Determine the [X, Y] coordinate at the center of the cell enclosing the given text.  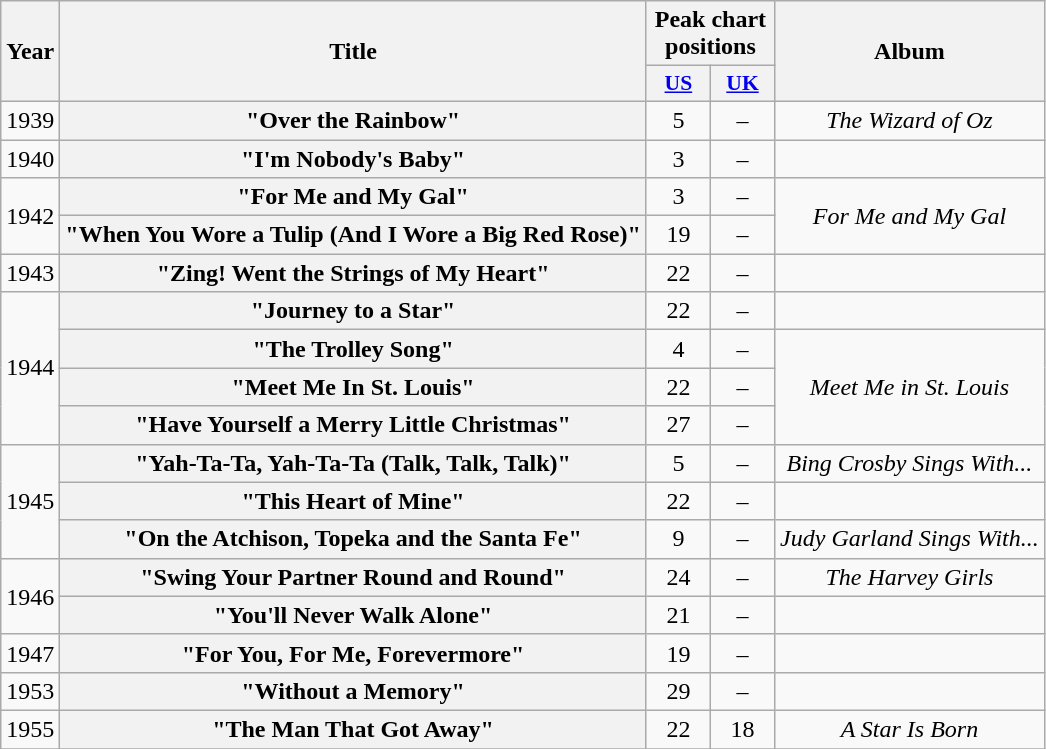
"Without a Memory" [353, 691]
"For You, For Me, Forevermore" [353, 653]
Meet Me in St. Louis [910, 387]
Judy Garland Sings With... [910, 539]
1946 [30, 596]
4 [678, 349]
Year [30, 52]
"This Heart of Mine" [353, 501]
Title [353, 52]
24 [678, 577]
"Meet Me In St. Louis" [353, 387]
1953 [30, 691]
1939 [30, 120]
A Star Is Born [910, 729]
9 [678, 539]
1940 [30, 159]
18 [742, 729]
1955 [30, 729]
"I'm Nobody's Baby" [353, 159]
"On the Atchison, Topeka and the Santa Fe" [353, 539]
"Over the Rainbow" [353, 120]
"When You Wore a Tulip (And I Wore a Big Red Rose)" [353, 235]
"Journey to a Star" [353, 311]
"The Man That Got Away" [353, 729]
US [678, 84]
"Zing! Went the Strings of My Heart" [353, 273]
1943 [30, 273]
27 [678, 425]
"For Me and My Gal" [353, 197]
Peak chartpositions [710, 34]
29 [678, 691]
"The Trolley Song" [353, 349]
UK [742, 84]
"Swing Your Partner Round and Round" [353, 577]
Album [910, 52]
1944 [30, 368]
The Wizard of Oz [910, 120]
1947 [30, 653]
"Have Yourself a Merry Little Christmas" [353, 425]
"Yah-Ta-Ta, Yah-Ta-Ta (Talk, Talk, Talk)" [353, 463]
The Harvey Girls [910, 577]
For Me and My Gal [910, 216]
Bing Crosby Sings With... [910, 463]
"You'll Never Walk Alone" [353, 615]
21 [678, 615]
1942 [30, 216]
1945 [30, 501]
